From the cell containing the given text, extract its center point as [x, y] coordinate. 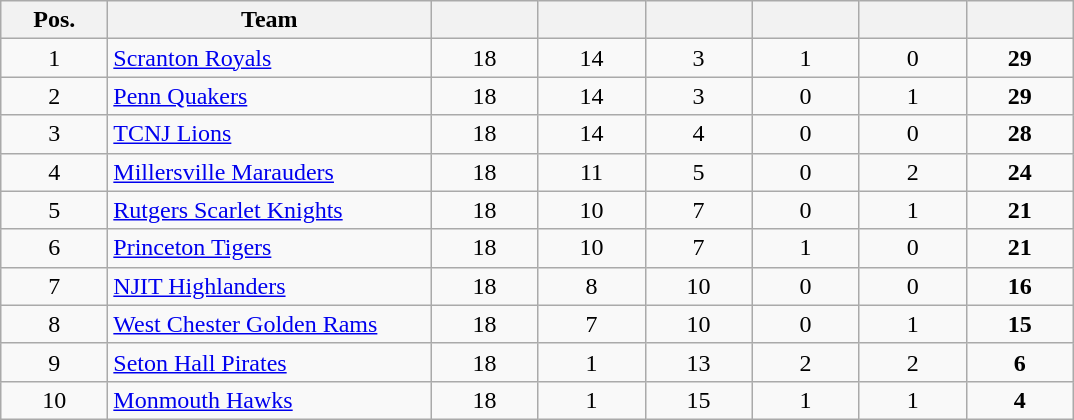
Team [270, 20]
Scranton Royals [270, 58]
9 [54, 362]
13 [698, 362]
Penn Quakers [270, 96]
11 [592, 172]
NJIT Highlanders [270, 286]
24 [1020, 172]
TCNJ Lions [270, 134]
Monmouth Hawks [270, 400]
West Chester Golden Rams [270, 324]
16 [1020, 286]
Pos. [54, 20]
Rutgers Scarlet Knights [270, 210]
Seton Hall Pirates [270, 362]
Millersville Marauders [270, 172]
28 [1020, 134]
Princeton Tigers [270, 248]
